Find where the given text appears and provide that cell's center as [x, y] coordinate. 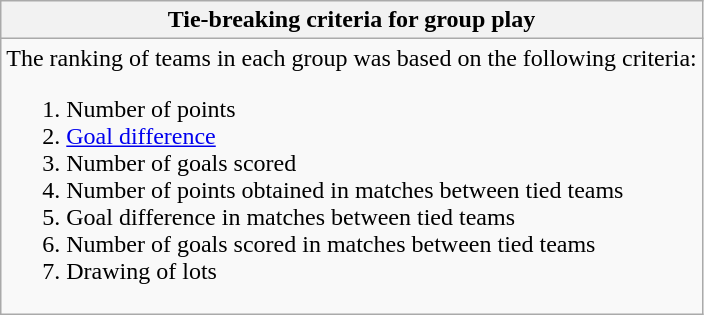
Tie-breaking criteria for group play [352, 20]
